Determine the (X, Y) coordinate at the center of the cell enclosing the given text.  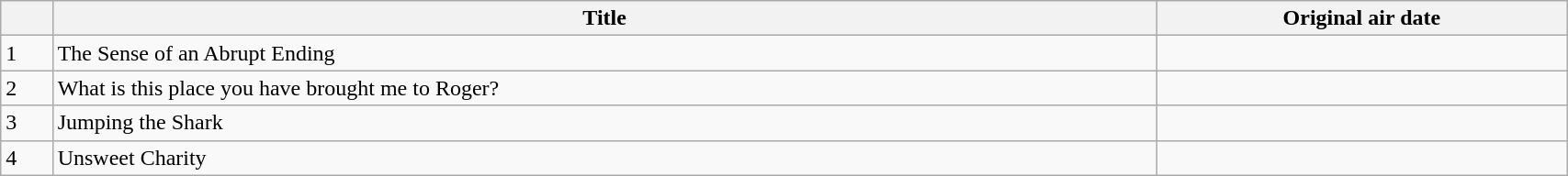
Unsweet Charity (604, 158)
Original air date (1361, 18)
Title (604, 18)
Jumping the Shark (604, 123)
4 (27, 158)
2 (27, 88)
What is this place you have brought me to Roger? (604, 88)
3 (27, 123)
1 (27, 53)
The Sense of an Abrupt Ending (604, 53)
